From the cell containing the given text, extract its center point as (x, y) coordinate. 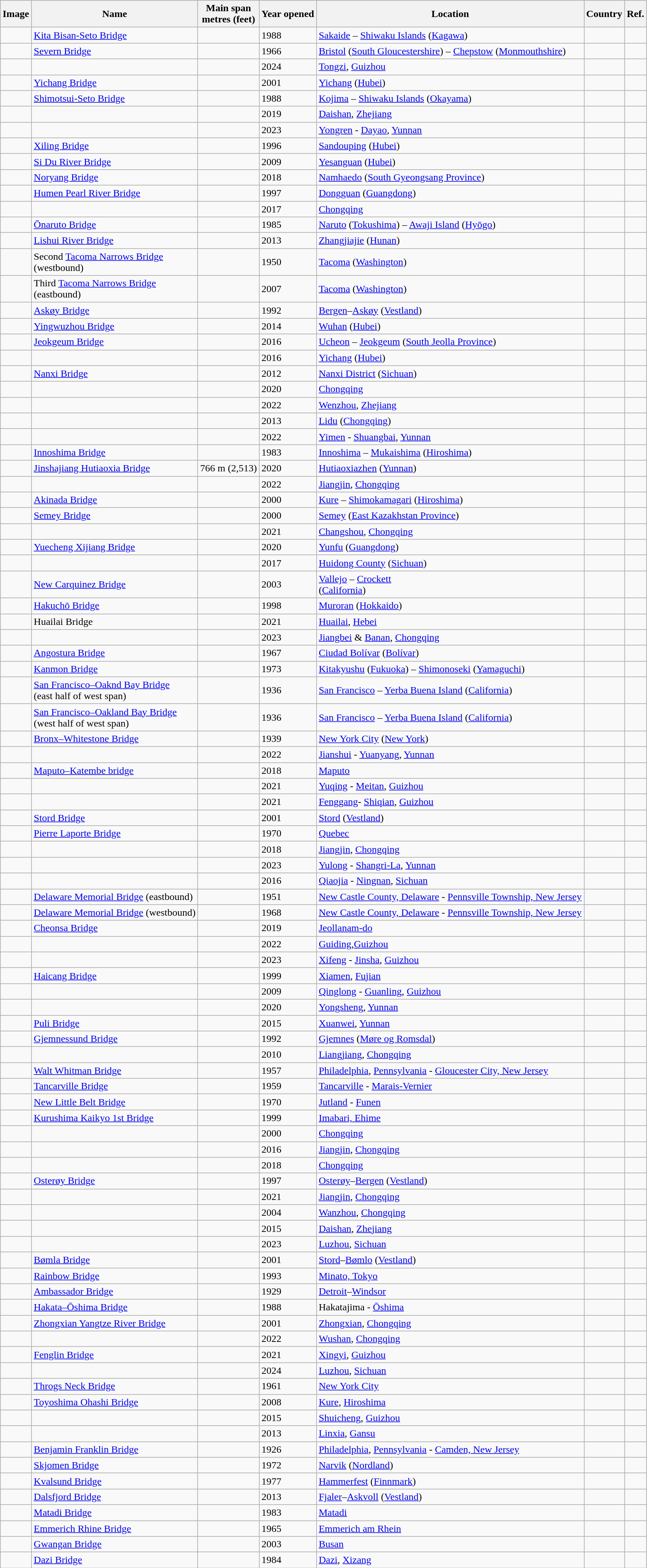
2008 (288, 1402)
Tancarville Bridge (115, 1086)
Lidu (Chongqing) (450, 421)
Walt Whitman Bridge (115, 1071)
Yuecheng Xijiang Bridge (115, 547)
Lishui River Bridge (115, 241)
Maputo (450, 771)
Linxia, Gansu (450, 1434)
Jeokgeum Bridge (115, 342)
1996 (288, 146)
2010 (288, 1055)
1973 (288, 669)
Sakaide – Shiwaku Islands (Kagawa) (450, 35)
Busan (450, 1544)
Si Du River Bridge (115, 161)
1939 (288, 739)
Toyoshima Ohashi Bridge (115, 1402)
Rainbow Bridge (115, 1276)
New Carquinez Bridge (115, 584)
Zhangjiajie (Hunan) (450, 241)
Qiaojia - Ningnan, Sichuan (450, 881)
Year opened (288, 14)
Quebec (450, 834)
Jutland - Funen (450, 1102)
Ambassador Bridge (115, 1292)
Stord Bridge (115, 818)
Fenggang- Shiqian, Guizhou (450, 802)
Xiamen, Fujian (450, 975)
Kitakyushu (Fukuoka) – Shimonoseki (Yamaguchi) (450, 669)
1965 (288, 1528)
Matadi Bridge (115, 1512)
Huailai, Hebei (450, 622)
Second Tacoma Narrows Bridge(westbound) (115, 262)
Jiangbei & Banan, Chongqing (450, 637)
Stord–Bømlo (Vestland) (450, 1260)
Zhongxian Yangtze River Bridge (115, 1323)
Shimotsui-Seto Bridge (115, 98)
Gwangan Bridge (115, 1544)
Wushan, Chongqing (450, 1339)
1961 (288, 1386)
Osterøy Bridge (115, 1181)
Dazi Bridge (115, 1560)
Xifeng - Jinsha, Guizhou (450, 960)
1957 (288, 1071)
1966 (288, 51)
Jeollanam-do (450, 928)
Puli Bridge (115, 1023)
Kita Bisan-Seto Bridge (115, 35)
Kvalsund Bridge (115, 1481)
Ciudad Bolívar (Bolívar) (450, 653)
Muroran (Hokkaido) (450, 606)
Yimen - Shuangbai, Yunnan (450, 437)
Innoshima – Mukaishima (Hiroshima) (450, 452)
1972 (288, 1465)
1926 (288, 1449)
Guiding,Guizhou (450, 944)
Hakata–Ōshima Bridge (115, 1307)
766 m (2,513) (229, 468)
Xuanwei, Yunnan (450, 1023)
Xiling Bridge (115, 146)
Philadelphia, Pennsylvania - Gloucester City, New Jersey (450, 1071)
Severn Bridge (115, 51)
Yongren - Dayao, Yunnan (450, 130)
San Francisco–Oakland Bay Bridge(west half of west span) (115, 717)
Yesanguan (Hubei) (450, 161)
Cheonsa Bridge (115, 928)
Yulong - Shangri-La, Yunnan (450, 865)
Hutiaoxiazhen (Yunnan) (450, 468)
2012 (288, 373)
New Little Belt Bridge (115, 1102)
Third Tacoma Narrows Bridge(eastbound) (115, 289)
Yongsheng, Yunnan (450, 1007)
1950 (288, 262)
New York City (450, 1386)
Fenglin Bridge (115, 1355)
2004 (288, 1212)
Bømla Bridge (115, 1260)
1929 (288, 1292)
Nanxi District (Sichuan) (450, 373)
Hakuchō Bridge (115, 606)
Semey (East Kazakhstan Province) (450, 516)
1977 (288, 1481)
Shuicheng, Guizhou (450, 1418)
Jianshui - Yuanyang, Yunnan (450, 754)
Kure – Shimokamagari (Hiroshima) (450, 500)
Emmerich am Rhein (450, 1528)
Emmerich Rhine Bridge (115, 1528)
1984 (288, 1560)
Matadi (450, 1512)
Jinshajiang Hutiaoxia Bridge (115, 468)
Location (450, 14)
Skjomen Bridge (115, 1465)
Naruto (Tokushima) – Awaji Island (Hyōgo) (450, 225)
1959 (288, 1086)
Dalsfjord Bridge (115, 1497)
Fjaler–Askvoll (Vestland) (450, 1497)
San Francisco–Oaknd Bay Bridge(east half of west span) (115, 690)
Image (16, 14)
Huailai Bridge (115, 622)
Country (604, 14)
Detroit–Windsor (450, 1292)
Dazi, Xizang (450, 1560)
Kojima – Shiwaku Islands (Okayama) (450, 98)
Qinglong - Guanling, Guizhou (450, 991)
Delaware Memorial Bridge (eastbound) (115, 897)
Angostura Bridge (115, 653)
Hammerfest (Finnmark) (450, 1481)
Kanmon Bridge (115, 669)
Namhaedo (South Gyeongsang Province) (450, 177)
Zhongxian, Chongqing (450, 1323)
Sandouping (Hubei) (450, 146)
Philadelphia, Pennsylvania - Camden, New Jersey (450, 1449)
Yuqing - Meitan, Guizhou (450, 786)
Throgs Neck Bridge (115, 1386)
Bergen–Askøy (Vestland) (450, 310)
Changshou, Chongqing (450, 532)
Yingwuzhou Bridge (115, 326)
1985 (288, 225)
1968 (288, 912)
Benjamin Franklin Bridge (115, 1449)
Xingyi, Guizhou (450, 1355)
Ref. (636, 14)
2014 (288, 326)
Minato, Tokyo (450, 1276)
Haicang Bridge (115, 975)
Dongguan (Guangdong) (450, 193)
Tancarville - Marais-Vernier (450, 1086)
Semey Bridge (115, 516)
Kurushima Kaikyo 1st Bridge (115, 1118)
1967 (288, 653)
Wanzhou, Chongqing (450, 1212)
Main spanmetres (feet) (229, 14)
Liangjiang, Chongqing (450, 1055)
Osterøy–Bergen (Vestland) (450, 1181)
Stord (Vestland) (450, 818)
2007 (288, 289)
Tongzi, Guizhou (450, 67)
Wuhan (Hubei) (450, 326)
Bristol (South Gloucestershire) – Chepstow (Monmouthshire) (450, 51)
1951 (288, 897)
Wenzhou, Zhejiang (450, 405)
Ōnaruto Bridge (115, 225)
Yichang Bridge (115, 83)
Akinada Bridge (115, 500)
Maputo–Katembe bridge (115, 771)
Delaware Memorial Bridge (westbound) (115, 912)
Askøy Bridge (115, 310)
Gjemnessund Bridge (115, 1039)
New York City (New York) (450, 739)
Innoshima Bridge (115, 452)
Vallejo – Crockett(California) (450, 584)
1998 (288, 606)
Hakatajima - Ōshima (450, 1307)
Kure, Hiroshima (450, 1402)
Ucheon – Jeokgeum (South Jeolla Province) (450, 342)
Humen Pearl River Bridge (115, 193)
Yunfu (Guangdong) (450, 547)
Bronx–Whitestone Bridge (115, 739)
Pierre Laporte Bridge (115, 834)
Name (115, 14)
Noryang Bridge (115, 177)
Nanxi Bridge (115, 373)
Gjemnes (Møre og Romsdal) (450, 1039)
Huidong County (Sichuan) (450, 563)
Narvik (Nordland) (450, 1465)
1993 (288, 1276)
Imabari, Ehime (450, 1118)
